Identify which cell holds the provided text, then report its [x, y] central coordinate. 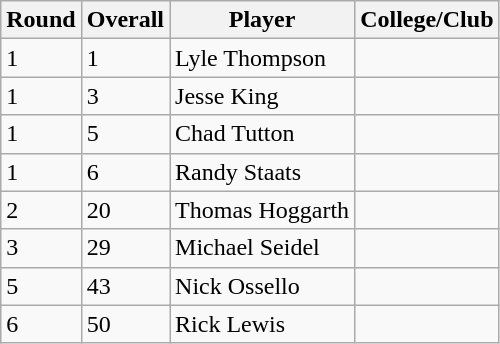
Player [262, 20]
20 [125, 210]
Nick Ossello [262, 286]
50 [125, 324]
Rick Lewis [262, 324]
Randy Staats [262, 172]
Chad Tutton [262, 134]
Overall [125, 20]
Round [41, 20]
43 [125, 286]
Thomas Hoggarth [262, 210]
Lyle Thompson [262, 58]
Jesse King [262, 96]
29 [125, 248]
College/Club [427, 20]
Michael Seidel [262, 248]
2 [41, 210]
